Scan for the cell matching the given text and deliver its (x, y) coordinate at center. 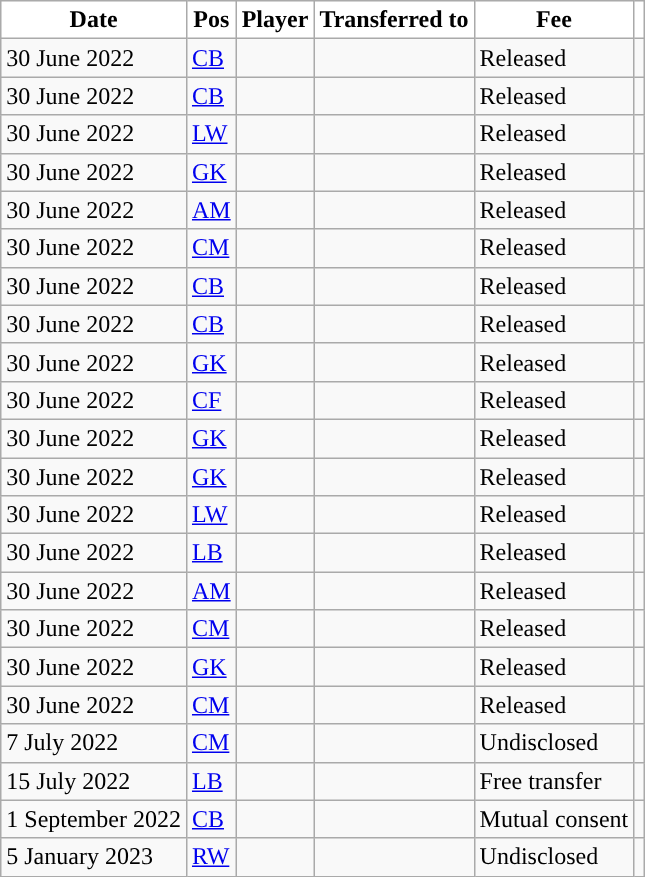
Transferred to (394, 20)
5 January 2023 (94, 857)
RW (211, 857)
Mutual consent (554, 819)
1 September 2022 (94, 819)
Player (275, 20)
Fee (554, 20)
CF (211, 400)
Free transfer (554, 781)
Date (94, 20)
7 July 2022 (94, 743)
Pos (211, 20)
15 July 2022 (94, 781)
